Output the [X, Y] coordinate of the center of the cell containing the given text.  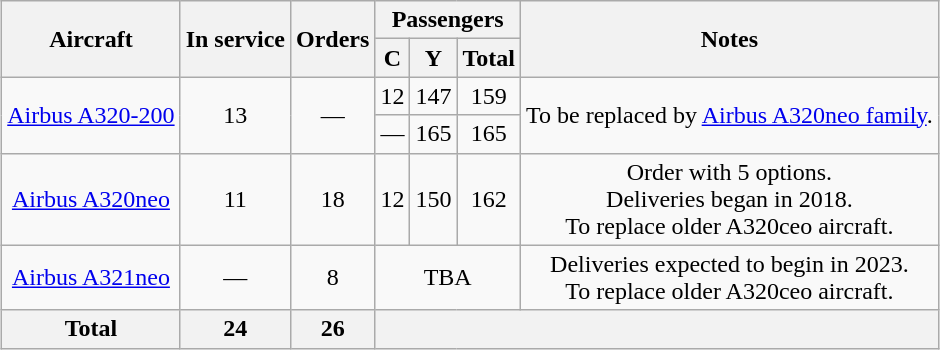
159 [489, 96]
18 [332, 199]
Orders [332, 39]
Aircraft [91, 39]
26 [332, 329]
11 [235, 199]
Order with 5 options.Deliveries began in 2018.To replace older A320ceo aircraft. [730, 199]
8 [332, 278]
Notes [730, 39]
Airbus A320-200 [91, 115]
TBA [448, 278]
Airbus A320neo [91, 199]
24 [235, 329]
150 [434, 199]
13 [235, 115]
Y [434, 58]
Passengers [448, 20]
In service [235, 39]
147 [434, 96]
Airbus A321neo [91, 278]
162 [489, 199]
Deliveries expected to begin in 2023.To replace older A320ceo aircraft. [730, 278]
To be replaced by Airbus A320neo family. [730, 115]
C [392, 58]
